Detect which cell encompasses the target text, then output its [X, Y] center coordinate. 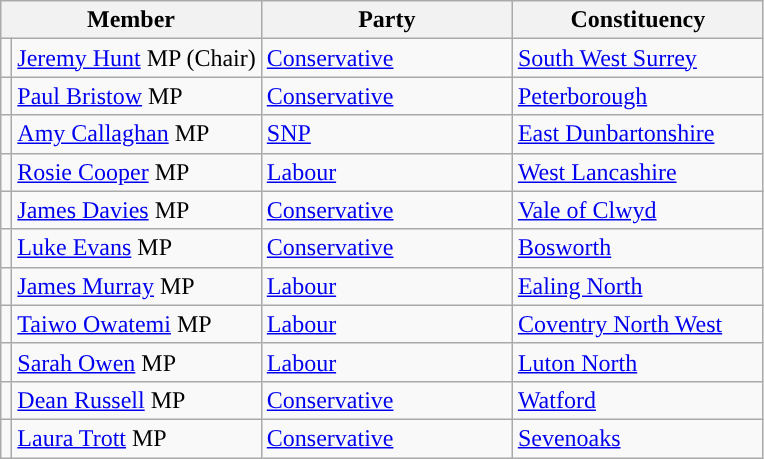
South West Surrey [638, 58]
James Davies MP [136, 210]
Luke Evans MP [136, 248]
SNP [386, 134]
Dean Russell MP [136, 400]
Coventry North West [638, 324]
Vale of Clwyd [638, 210]
Peterborough [638, 96]
Constituency [638, 20]
Rosie Cooper MP [136, 172]
Amy Callaghan MP [136, 134]
James Murray MP [136, 286]
Watford [638, 400]
Jeremy Hunt MP (Chair) [136, 58]
Laura Trott MP [136, 438]
Taiwo Owatemi MP [136, 324]
Party [386, 20]
Bosworth [638, 248]
Member [132, 20]
Sarah Owen MP [136, 362]
West Lancashire [638, 172]
Ealing North [638, 286]
Paul Bristow MP [136, 96]
East Dunbartonshire [638, 134]
Sevenoaks [638, 438]
Luton North [638, 362]
